Search for the cell housing the specified text and yield its [x, y] center coordinate. 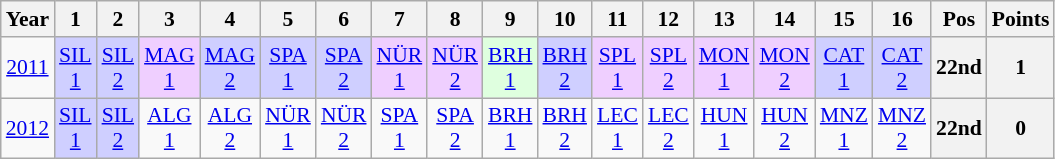
MNZ1 [844, 128]
Points [1021, 19]
HUN1 [724, 128]
MON1 [724, 68]
3 [170, 19]
2012 [28, 128]
MON2 [784, 68]
ALG2 [230, 128]
SPL1 [618, 68]
Pos [959, 19]
MAG2 [230, 68]
ALG1 [170, 128]
2011 [28, 68]
Year [28, 19]
LEC2 [668, 128]
6 [344, 19]
CAT1 [844, 68]
0 [1021, 128]
14 [784, 19]
HUN2 [784, 128]
12 [668, 19]
13 [724, 19]
LEC1 [618, 128]
MNZ2 [902, 128]
4 [230, 19]
10 [564, 19]
15 [844, 19]
8 [455, 19]
MAG1 [170, 68]
SPL2 [668, 68]
11 [618, 19]
16 [902, 19]
5 [288, 19]
9 [510, 19]
CAT2 [902, 68]
7 [400, 19]
2 [118, 19]
